Provide the [x, y] coordinate of the cell's center where the given text is located.  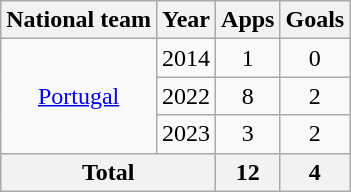
4 [315, 172]
Total [108, 172]
Year [186, 20]
3 [248, 134]
National team [79, 20]
1 [248, 58]
2023 [186, 134]
8 [248, 96]
2014 [186, 58]
0 [315, 58]
Goals [315, 20]
12 [248, 172]
2022 [186, 96]
Apps [248, 20]
Portugal [79, 96]
